Determine the (X, Y) coordinate at the center of the cell enclosing the given text.  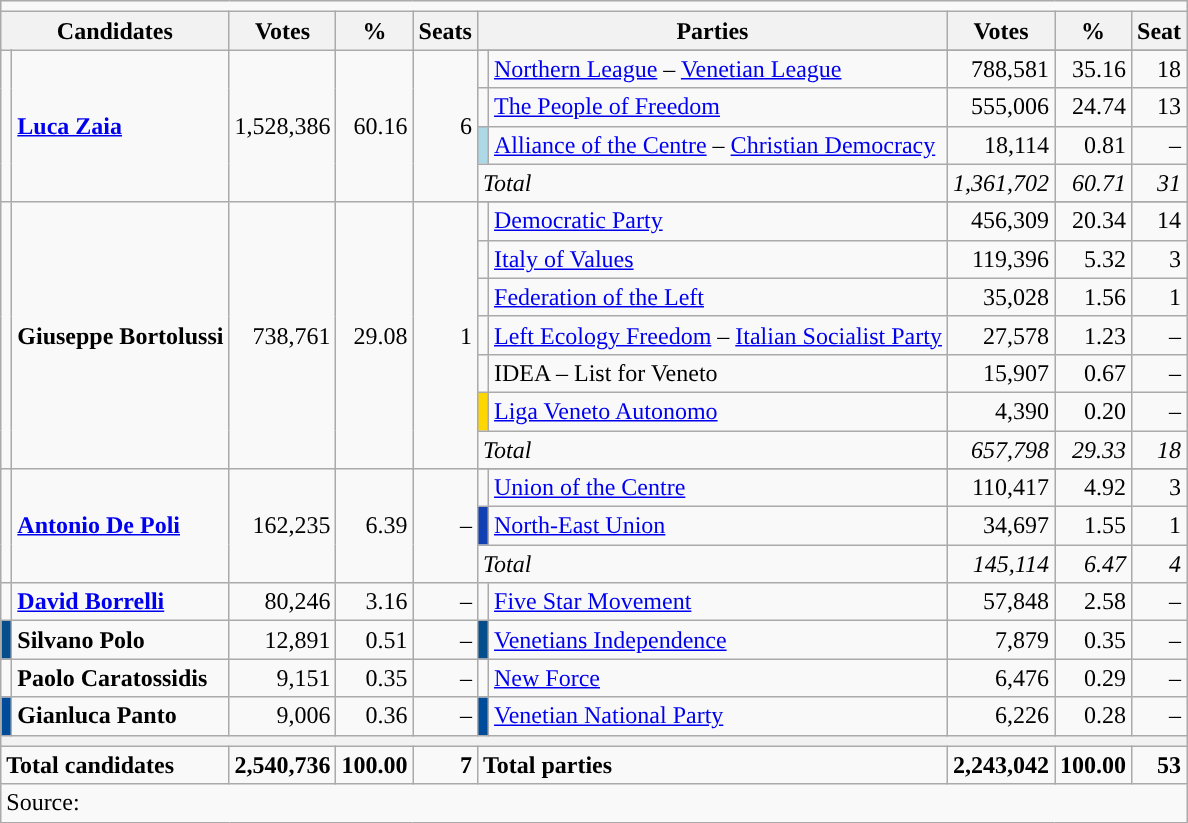
34,697 (1000, 526)
0.36 (374, 716)
5.32 (1094, 259)
162,235 (282, 526)
788,581 (1000, 69)
7 (445, 765)
Gianluca Panto (120, 716)
7,879 (1000, 640)
Liga Veneto Autonomo (718, 411)
Source: (594, 803)
Parties (712, 31)
0.28 (1094, 716)
Total parties (712, 765)
14 (1160, 221)
Luca Zaia (120, 126)
Seats (445, 31)
Five Star Movement (718, 602)
2,540,736 (282, 765)
657,798 (1000, 449)
60.71 (1094, 183)
Left Ecology Freedom – Italian Socialist Party (718, 335)
110,417 (1000, 488)
0.29 (1094, 678)
9,151 (282, 678)
Candidates (115, 31)
2.58 (1094, 602)
North-East Union (718, 526)
The People of Freedom (718, 107)
Venetian National Party (718, 716)
2,243,042 (1000, 765)
Italy of Values (718, 259)
6,226 (1000, 716)
New Force (718, 678)
6 (445, 126)
24.74 (1094, 107)
David Borrelli (120, 602)
12,891 (282, 640)
1.23 (1094, 335)
1,361,702 (1000, 183)
4.92 (1094, 488)
6.47 (1094, 564)
1.55 (1094, 526)
Paolo Caratossidis (120, 678)
3.16 (374, 602)
Northern League – Venetian League (718, 69)
Antonio De Poli (120, 526)
Silvano Polo (120, 640)
Giuseppe Bortolussi (120, 335)
0.20 (1094, 411)
Seat (1160, 31)
0.51 (374, 640)
555,006 (1000, 107)
Democratic Party (718, 221)
456,309 (1000, 221)
0.67 (1094, 373)
35,028 (1000, 297)
IDEA – List for Veneto (718, 373)
1.56 (1094, 297)
4 (1160, 564)
29.08 (374, 335)
20.34 (1094, 221)
Alliance of the Centre – Christian Democracy (718, 145)
145,114 (1000, 564)
53 (1160, 765)
13 (1160, 107)
15,907 (1000, 373)
Venetians Independence (718, 640)
4,390 (1000, 411)
738,761 (282, 335)
9,006 (282, 716)
27,578 (1000, 335)
Union of the Centre (718, 488)
6,476 (1000, 678)
0.81 (1094, 145)
1,528,386 (282, 126)
29.33 (1094, 449)
57,848 (1000, 602)
80,246 (282, 602)
60.16 (374, 126)
35.16 (1094, 69)
119,396 (1000, 259)
18,114 (1000, 145)
Federation of the Left (718, 297)
31 (1160, 183)
6.39 (374, 526)
Total candidates (115, 765)
